Identify which cell holds the provided text, then report its [x, y] central coordinate. 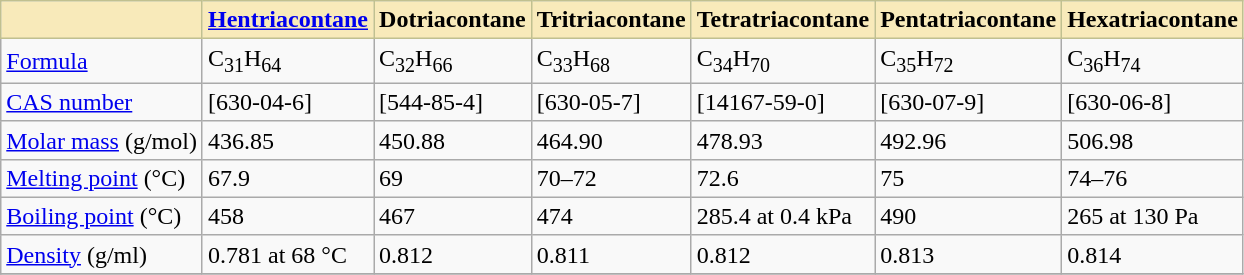
Dotriacontane [453, 20]
70–72 [611, 178]
467 [453, 216]
C34H70 [782, 61]
0.813 [968, 254]
[630-05-7] [611, 102]
[544-85-4] [453, 102]
Pentatriacontane [968, 20]
Hexatriacontane [1153, 20]
Density (g/ml) [102, 254]
74–76 [1153, 178]
285.4 at 0.4 kPa [782, 216]
[630-07-9] [968, 102]
C32H66 [453, 61]
Molar mass (g/mol) [102, 140]
0.781 at 68 °C [288, 254]
Tritriacontane [611, 20]
450.88 [453, 140]
458 [288, 216]
464.90 [611, 140]
436.85 [288, 140]
C33H68 [611, 61]
72.6 [782, 178]
[630-06-8] [1153, 102]
Boiling point (°C) [102, 216]
478.93 [782, 140]
Hentriacontane [288, 20]
0.811 [611, 254]
67.9 [288, 178]
Formula [102, 61]
75 [968, 178]
[630-04-6] [288, 102]
0.814 [1153, 254]
492.96 [968, 140]
C35H72 [968, 61]
CAS number [102, 102]
490 [968, 216]
Tetratriacontane [782, 20]
C36H74 [1153, 61]
69 [453, 178]
506.98 [1153, 140]
C31H64 [288, 61]
265 at 130 Pa [1153, 216]
474 [611, 216]
[14167-59-0] [782, 102]
Melting point (°C) [102, 178]
